Provide the [x, y] coordinate of the cell's center where the given text is located.  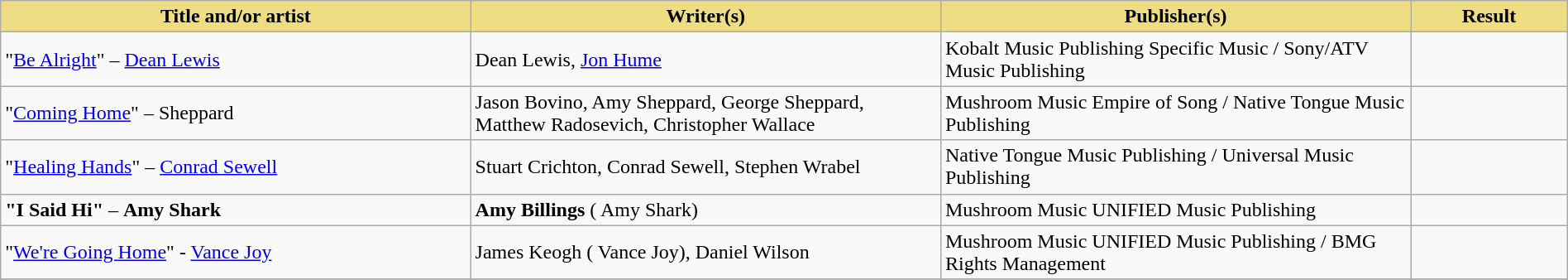
Title and/or artist [236, 17]
"I Said Hi" – Amy Shark [236, 210]
Jason Bovino, Amy Sheppard, George Sheppard, Matthew Radosevich, Christopher Wallace [705, 113]
Kobalt Music Publishing Specific Music / Sony/ATV Music Publishing [1175, 60]
Mushroom Music UNIFIED Music Publishing / BMG Rights Management [1175, 252]
"Healing Hands" – Conrad Sewell [236, 167]
Stuart Crichton, Conrad Sewell, Stephen Wrabel [705, 167]
James Keogh ( Vance Joy), Daniel Wilson [705, 252]
Result [1489, 17]
Publisher(s) [1175, 17]
Mushroom Music Empire of Song / Native Tongue Music Publishing [1175, 113]
"Be Alright" – Dean Lewis [236, 60]
Native Tongue Music Publishing / Universal Music Publishing [1175, 167]
Dean Lewis, Jon Hume [705, 60]
"Coming Home" – Sheppard [236, 113]
Amy Billings ( Amy Shark) [705, 210]
Mushroom Music UNIFIED Music Publishing [1175, 210]
Writer(s) [705, 17]
"We're Going Home" - Vance Joy [236, 252]
